From the cell containing the given text, extract its center point as [X, Y] coordinate. 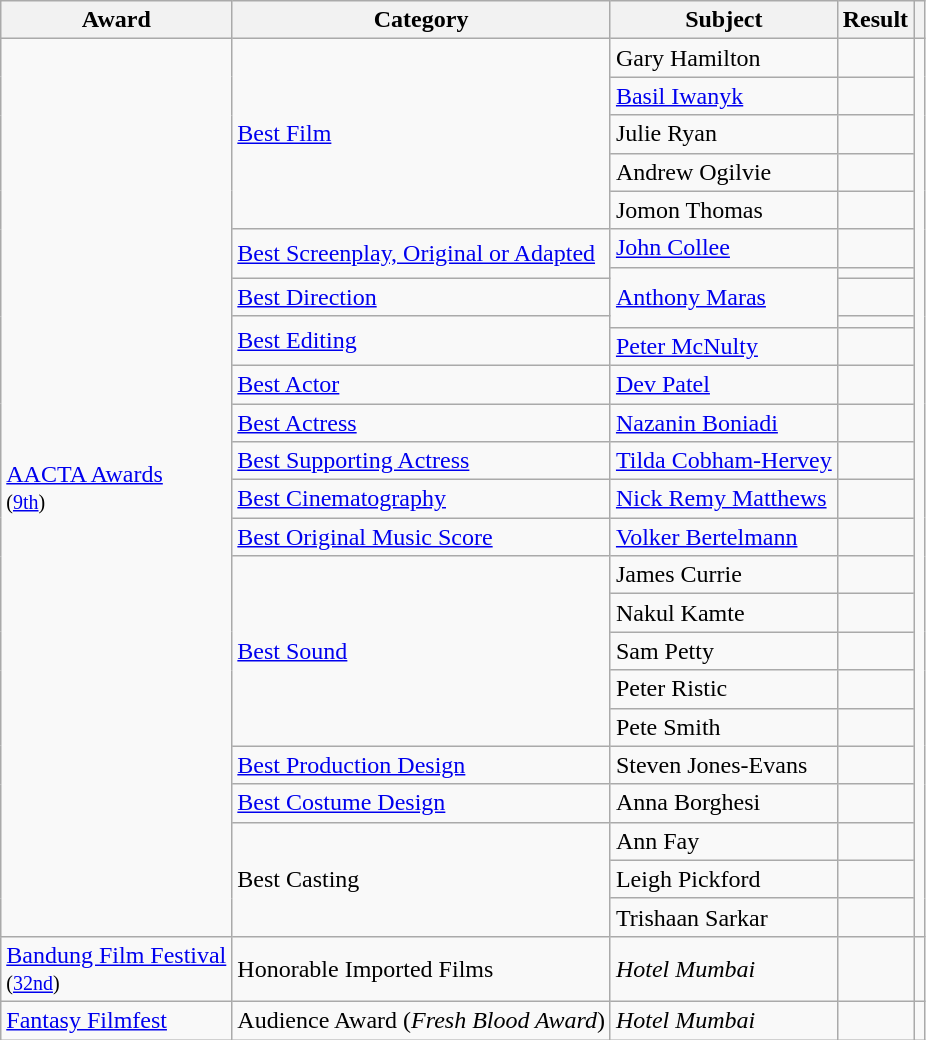
Award [116, 20]
Best Actress [422, 423]
Best Film [422, 134]
Trishaan Sarkar [724, 917]
Subject [724, 20]
Best Screenplay, Original or Adapted [422, 254]
Leigh Pickford [724, 879]
John Collee [724, 248]
Sam Petty [724, 651]
Best Direction [422, 297]
Pete Smith [724, 727]
James Currie [724, 575]
Best Supporting Actress [422, 461]
Bandung Film Festival(32nd) [116, 968]
Nazanin Boniadi [724, 423]
Nick Remy Matthews [724, 499]
Best Production Design [422, 765]
Best Costume Design [422, 803]
Anna Borghesi [724, 803]
Anthony Maras [724, 297]
Peter McNulty [724, 346]
Ann Fay [724, 841]
Best Casting [422, 879]
Nakul Kamte [724, 613]
Basil Iwanyk [724, 96]
Dev Patel [724, 384]
Best Editing [422, 340]
Julie Ryan [724, 134]
Best Original Music Score [422, 537]
Volker Bertelmann [724, 537]
Best Cinematography [422, 499]
Honorable Imported Films [422, 968]
Andrew Ogilvie [724, 172]
Peter Ristic [724, 689]
Steven Jones-Evans [724, 765]
Jomon Thomas [724, 210]
AACTA Awards(9th) [116, 488]
Category [422, 20]
Tilda Cobham-Hervey [724, 461]
Audience Award (Fresh Blood Award) [422, 1020]
Result [875, 20]
Gary Hamilton [724, 58]
Fantasy Filmfest [116, 1020]
Best Sound [422, 651]
Best Actor [422, 384]
